For the text-containing cell, return its midpoint in [x, y] coordinate format. 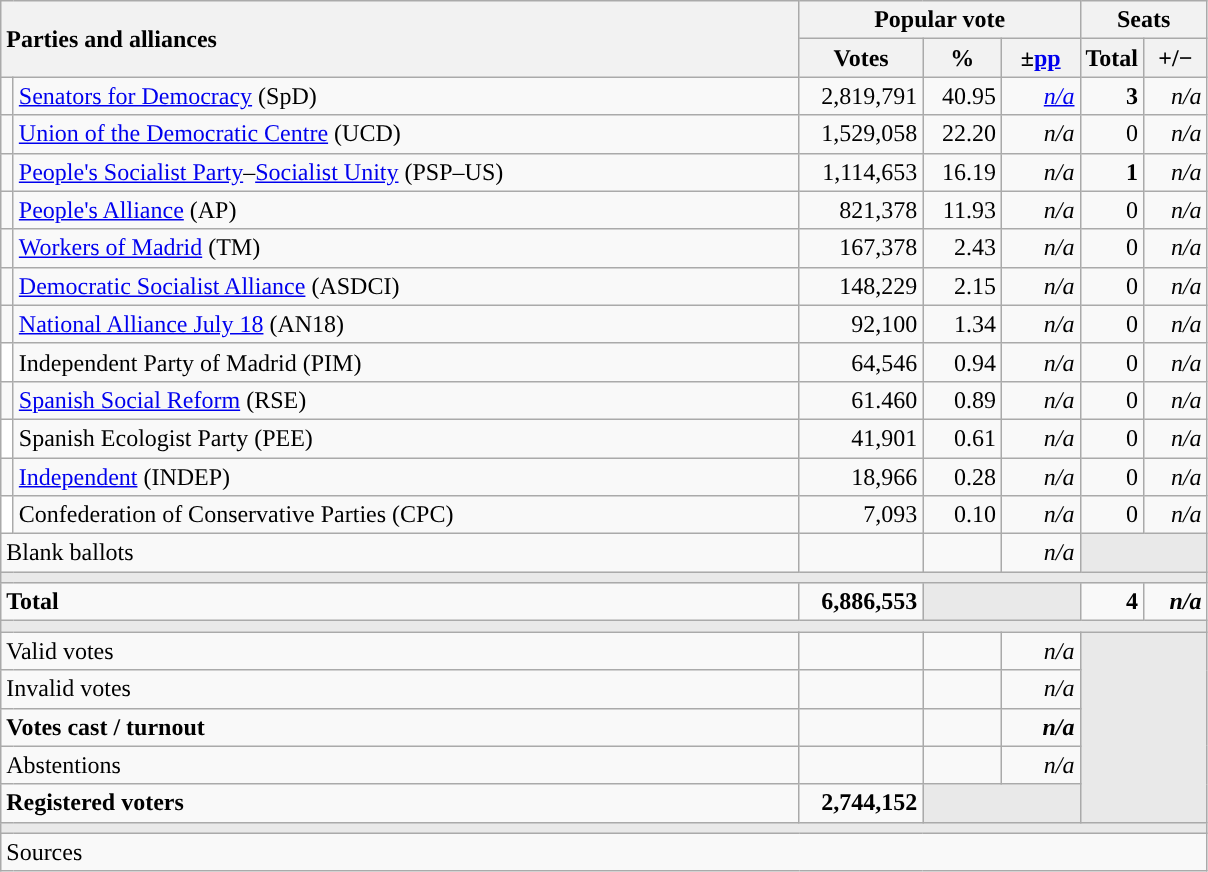
0.28 [962, 477]
Confederation of Conservative Parties (CPC) [406, 515]
+/− [1176, 58]
4 [1112, 602]
Seats [1144, 20]
6,886,553 [861, 602]
Independent (INDEP) [406, 477]
Parties and alliances [400, 39]
0.89 [962, 400]
18,966 [861, 477]
Registered voters [400, 803]
Votes [861, 58]
Independent Party of Madrid (PIM) [406, 362]
Blank ballots [400, 553]
64,546 [861, 362]
Workers of Madrid (TM) [406, 248]
0.61 [962, 438]
Spanish Ecologist Party (PEE) [406, 438]
National Alliance July 18 (AN18) [406, 324]
11.93 [962, 210]
1,529,058 [861, 134]
2,819,791 [861, 96]
22.20 [962, 134]
167,378 [861, 248]
821,378 [861, 210]
92,100 [861, 324]
Sources [604, 852]
±pp [1040, 58]
Spanish Social Reform (RSE) [406, 400]
Popular vote [940, 20]
Senators for Democracy (SpD) [406, 96]
148,229 [861, 286]
16.19 [962, 172]
People's Alliance (AP) [406, 210]
1 [1112, 172]
Abstentions [400, 765]
Union of the Democratic Centre (UCD) [406, 134]
% [962, 58]
2.43 [962, 248]
Votes cast / turnout [400, 727]
People's Socialist Party–Socialist Unity (PSP–US) [406, 172]
61.460 [861, 400]
41,901 [861, 438]
1.34 [962, 324]
2.15 [962, 286]
2,744,152 [861, 803]
1,114,653 [861, 172]
3 [1112, 96]
Valid votes [400, 651]
Invalid votes [400, 689]
Democratic Socialist Alliance (ASDCI) [406, 286]
0.94 [962, 362]
40.95 [962, 96]
7,093 [861, 515]
0.10 [962, 515]
